Identify which cell holds the provided text, then report its (X, Y) central coordinate. 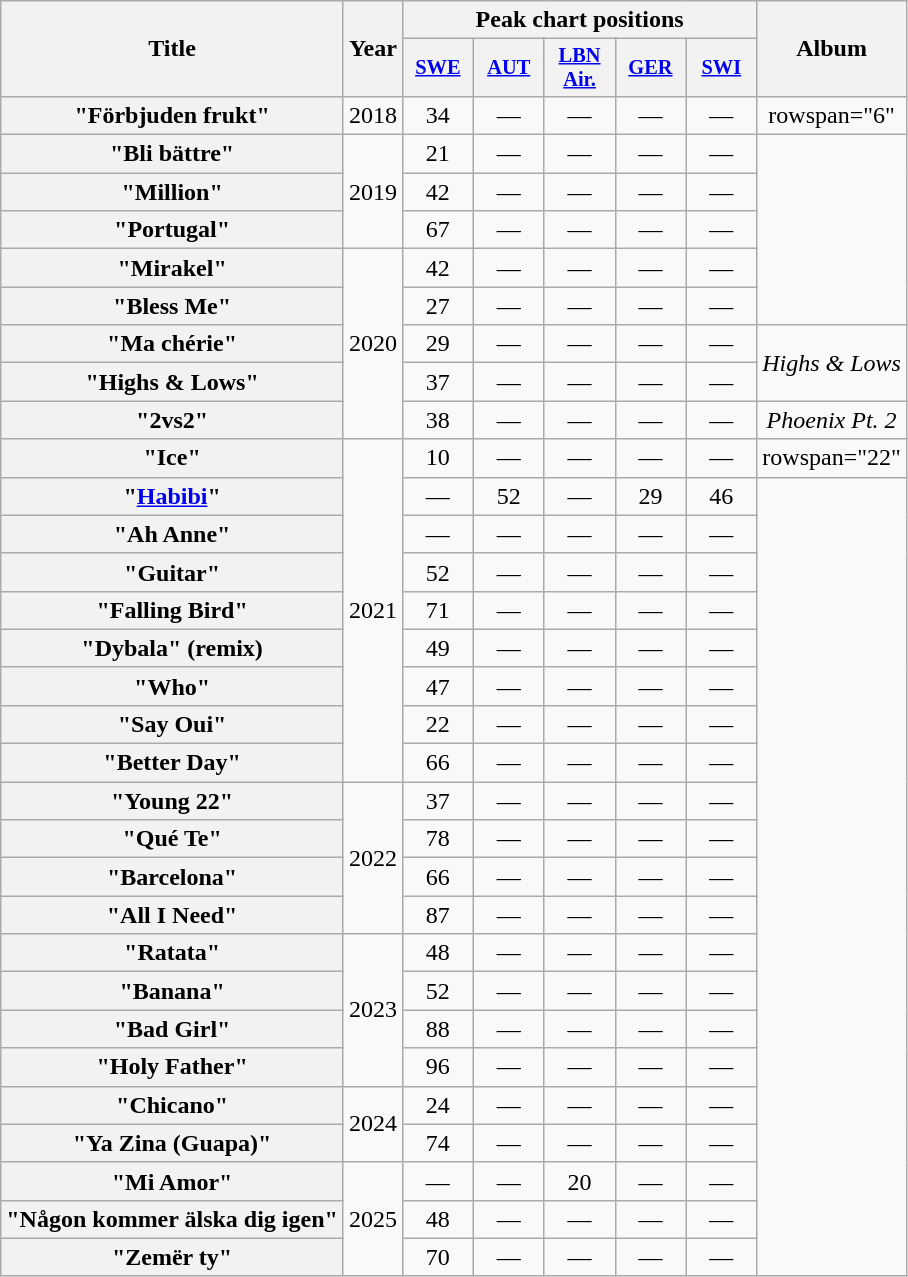
Highs & Lows (832, 363)
"Guitar" (172, 572)
"Better Day" (172, 763)
21 (438, 154)
Year (372, 49)
"Zemër ty" (172, 1257)
rowspan="22" (832, 458)
10 (438, 458)
"Bad Girl" (172, 1029)
22 (438, 724)
"Say Oui" (172, 724)
"Ma chérie" (172, 344)
"All I Need" (172, 915)
96 (438, 1067)
2022 (372, 858)
"Banana" (172, 991)
"Holy Father" (172, 1067)
20 (580, 1181)
"Ratata" (172, 953)
88 (438, 1029)
"Dybala" (remix) (172, 648)
"Barcelona" (172, 877)
"Ah Anne" (172, 534)
SWI (722, 68)
2024 (372, 1124)
74 (438, 1143)
Title (172, 49)
Album (832, 49)
"Bless Me" (172, 306)
SWE (438, 68)
"Who" (172, 686)
"Ice" (172, 458)
"Qué Te" (172, 839)
2023 (372, 1010)
2021 (372, 610)
"Någon kommer älska dig igen" (172, 1219)
38 (438, 420)
70 (438, 1257)
"Bli bättre" (172, 154)
"Falling Bird" (172, 610)
Phoenix Pt. 2 (832, 420)
46 (722, 496)
2018 (372, 115)
"Ya Zina (Guapa)" (172, 1143)
47 (438, 686)
Peak chart positions (579, 20)
GER (650, 68)
AUT (508, 68)
"Habibi" (172, 496)
27 (438, 306)
71 (438, 610)
"Highs & Lows" (172, 382)
2020 (372, 344)
24 (438, 1105)
2025 (372, 1219)
49 (438, 648)
"Mi Amor" (172, 1181)
"Young 22" (172, 801)
67 (438, 230)
LBNAir. (580, 68)
"Förbjuden frukt" (172, 115)
34 (438, 115)
"Chicano" (172, 1105)
"2vs2" (172, 420)
"Mirakel" (172, 268)
"Portugal" (172, 230)
rowspan="6" (832, 115)
2019 (372, 192)
87 (438, 915)
78 (438, 839)
"Million" (172, 192)
